Detect which cell encompasses the target text, then output its (x, y) center coordinate. 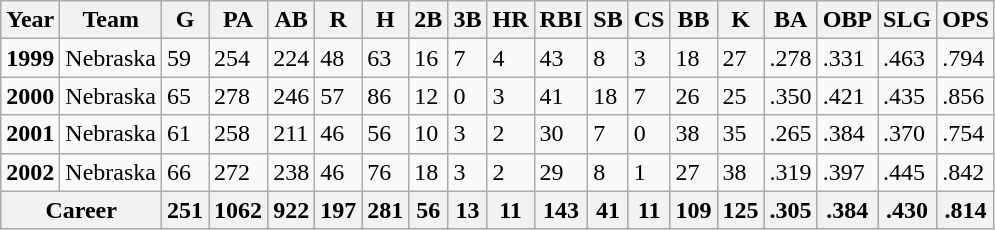
.842 (966, 172)
2000 (30, 96)
.421 (847, 96)
10 (428, 134)
SB (608, 20)
197 (338, 210)
2002 (30, 172)
.350 (790, 96)
29 (561, 172)
.463 (908, 58)
4 (510, 58)
57 (338, 96)
251 (186, 210)
61 (186, 134)
Year (30, 20)
1 (649, 172)
65 (186, 96)
.794 (966, 58)
H (386, 20)
16 (428, 58)
254 (238, 58)
Career (82, 210)
RBI (561, 20)
59 (186, 58)
281 (386, 210)
2B (428, 20)
86 (386, 96)
.754 (966, 134)
.370 (908, 134)
.305 (790, 210)
43 (561, 58)
PA (238, 20)
224 (292, 58)
272 (238, 172)
48 (338, 58)
211 (292, 134)
143 (561, 210)
3B (468, 20)
OBP (847, 20)
AB (292, 20)
BB (694, 20)
K (740, 20)
922 (292, 210)
SLG (908, 20)
HR (510, 20)
.319 (790, 172)
.856 (966, 96)
.331 (847, 58)
125 (740, 210)
.278 (790, 58)
26 (694, 96)
246 (292, 96)
.397 (847, 172)
G (186, 20)
25 (740, 96)
Team (111, 20)
R (338, 20)
30 (561, 134)
109 (694, 210)
278 (238, 96)
.814 (966, 210)
258 (238, 134)
76 (386, 172)
BA (790, 20)
.430 (908, 210)
35 (740, 134)
1999 (30, 58)
12 (428, 96)
2001 (30, 134)
238 (292, 172)
CS (649, 20)
13 (468, 210)
.435 (908, 96)
1062 (238, 210)
63 (386, 58)
66 (186, 172)
.445 (908, 172)
.265 (790, 134)
OPS (966, 20)
